Determine the (x, y) coordinate at the center of the cell enclosing the given text.  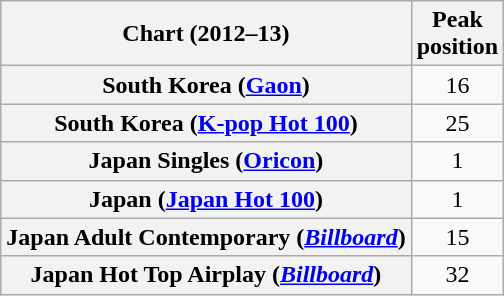
South Korea (Gaon) (206, 85)
Japan (Japan Hot 100) (206, 199)
16 (457, 85)
Japan Hot Top Airplay (Billboard) (206, 275)
25 (457, 123)
Japan Singles (Oricon) (206, 161)
Chart (2012–13) (206, 34)
32 (457, 275)
South Korea (K-pop Hot 100) (206, 123)
Japan Adult Contemporary (Billboard) (206, 237)
Peakposition (457, 34)
15 (457, 237)
